Identify which cell holds the provided text, then report its (X, Y) central coordinate. 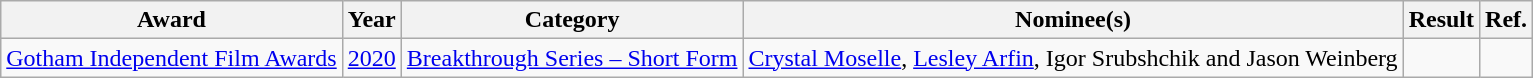
Ref. (1506, 20)
2020 (372, 58)
Nominee(s) (1073, 20)
Crystal Moselle, Lesley Arfin, Igor Srubshchik and Jason Weinberg (1073, 58)
Result (1441, 20)
Gotham Independent Film Awards (172, 58)
Breakthrough Series – Short Form (572, 58)
Award (172, 20)
Year (372, 20)
Category (572, 20)
